Pinpoint the cell where the given text exists, returning its (x, y) midpoint coordinate. 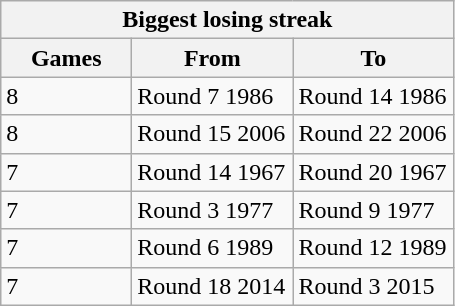
Round 6 1989 (212, 248)
Round 12 1989 (374, 248)
Round 3 1977 (212, 210)
Round 14 1986 (374, 96)
Round 22 2006 (374, 134)
Round 15 2006 (212, 134)
Biggest losing streak (228, 20)
Round 18 2014 (212, 286)
Games (66, 58)
From (212, 58)
Round 9 1977 (374, 210)
Round 20 1967 (374, 172)
To (374, 58)
Round 7 1986 (212, 96)
Round 3 2015 (374, 286)
Round 14 1967 (212, 172)
